Capture the cell that displays the provided text and extract its [x, y] central coordinate. 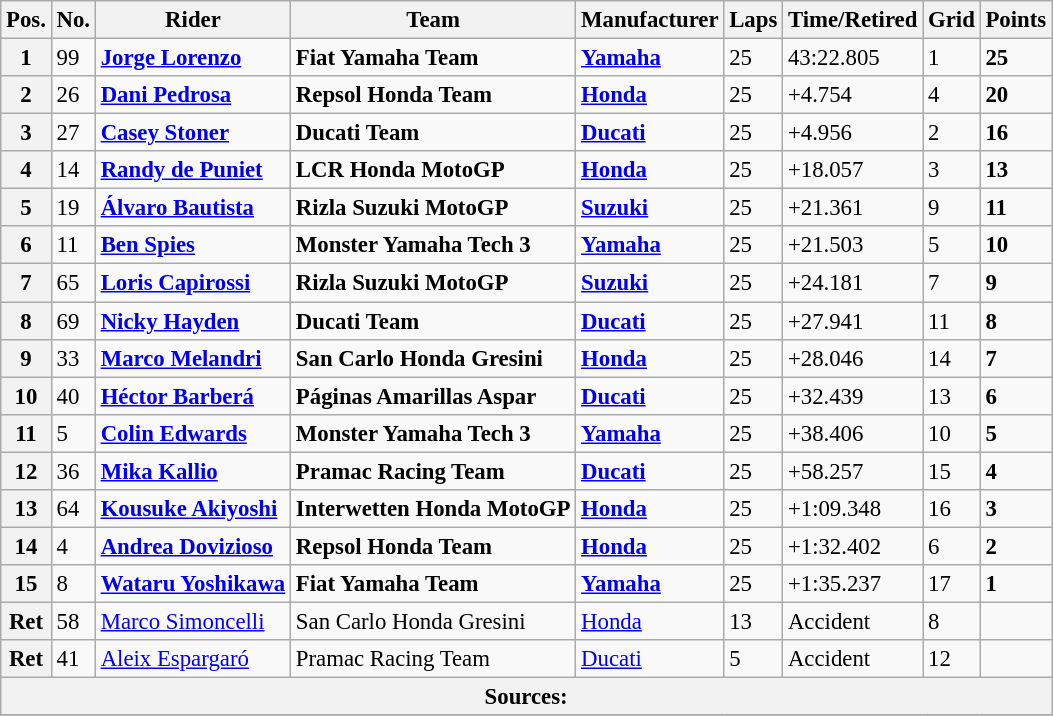
69 [73, 321]
Colin Edwards [192, 433]
+1:32.402 [853, 546]
No. [73, 20]
Álvaro Bautista [192, 208]
17 [952, 584]
58 [73, 621]
41 [73, 659]
Loris Capirossi [192, 283]
+4.754 [853, 95]
Randy de Puniet [192, 170]
+4.956 [853, 133]
+21.361 [853, 208]
LCR Honda MotoGP [434, 170]
Marco Melandri [192, 358]
Time/Retired [853, 20]
Kousuke Akiyoshi [192, 509]
20 [1016, 95]
Team [434, 20]
+28.046 [853, 358]
Points [1016, 20]
Aleix Espargaró [192, 659]
+58.257 [853, 471]
+38.406 [853, 433]
Casey Stoner [192, 133]
Héctor Barberá [192, 396]
43:22.805 [853, 58]
Nicky Hayden [192, 321]
+18.057 [853, 170]
27 [73, 133]
+24.181 [853, 283]
Wataru Yoshikawa [192, 584]
Mika Kallio [192, 471]
Interwetten Honda MotoGP [434, 509]
+27.941 [853, 321]
33 [73, 358]
Laps [754, 20]
Marco Simoncelli [192, 621]
99 [73, 58]
26 [73, 95]
+32.439 [853, 396]
40 [73, 396]
Andrea Dovizioso [192, 546]
Grid [952, 20]
+1:35.237 [853, 584]
Ben Spies [192, 245]
Rider [192, 20]
+1:09.348 [853, 509]
Pos. [26, 20]
Jorge Lorenzo [192, 58]
+21.503 [853, 245]
Páginas Amarillas Aspar [434, 396]
Manufacturer [650, 20]
19 [73, 208]
64 [73, 509]
65 [73, 283]
36 [73, 471]
Sources: [526, 697]
Dani Pedrosa [192, 95]
